Determine the (X, Y) coordinate at the center of the cell enclosing the given text.  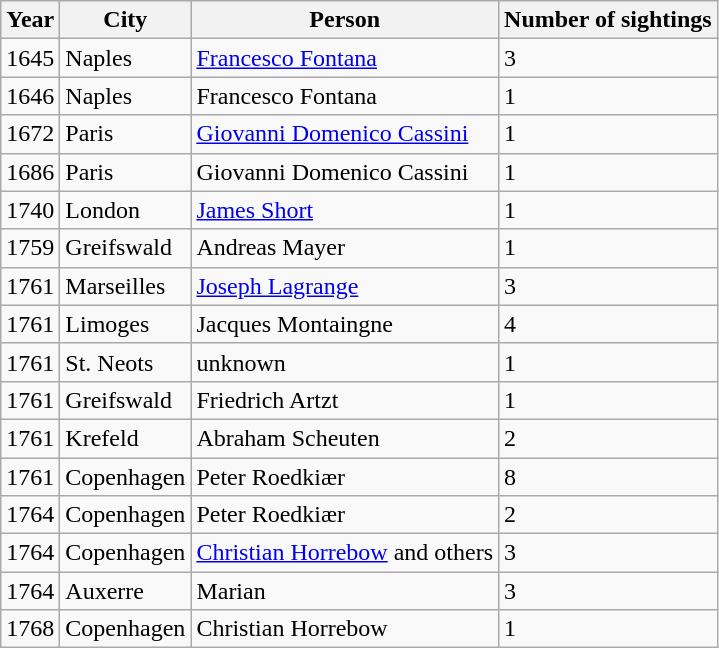
Joseph Lagrange (345, 286)
Krefeld (126, 438)
1768 (30, 629)
Person (345, 20)
James Short (345, 210)
Friedrich Artzt (345, 400)
Abraham Scheuten (345, 438)
Christian Horrebow (345, 629)
London (126, 210)
1740 (30, 210)
unknown (345, 362)
1759 (30, 248)
Marseilles (126, 286)
1645 (30, 58)
1646 (30, 96)
1686 (30, 172)
Limoges (126, 324)
Year (30, 20)
1672 (30, 134)
Christian Horrebow and others (345, 553)
City (126, 20)
8 (608, 477)
4 (608, 324)
Marian (345, 591)
Jacques Montaingne (345, 324)
Andreas Mayer (345, 248)
Auxerre (126, 591)
Number of sightings (608, 20)
St. Neots (126, 362)
